Search for the cell housing the specified text and yield its (x, y) center coordinate. 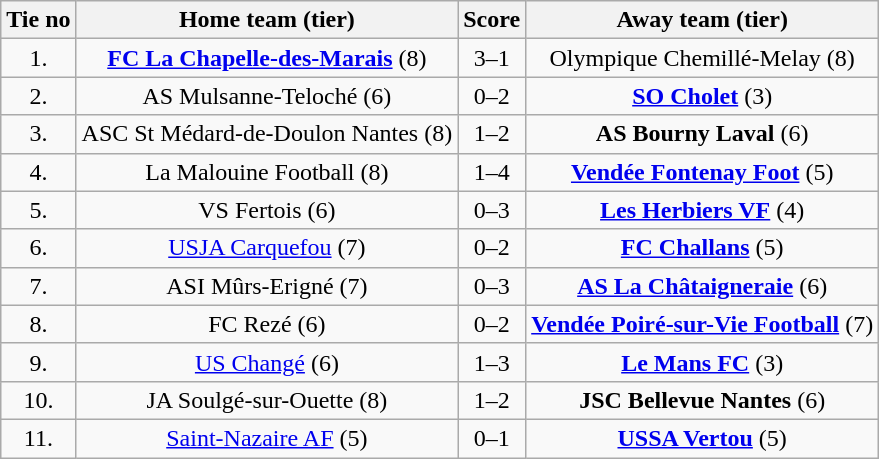
Home team (tier) (267, 20)
6. (38, 248)
Score (492, 20)
Tie no (38, 20)
Saint-Nazaire AF (5) (267, 438)
10. (38, 400)
AS La Châtaigneraie (6) (702, 286)
4. (38, 172)
1. (38, 58)
Away team (tier) (702, 20)
7. (38, 286)
5. (38, 210)
11. (38, 438)
SO Cholet (3) (702, 96)
FC Challans (5) (702, 248)
Olympique Chemillé-Melay (8) (702, 58)
JSC Bellevue Nantes (6) (702, 400)
USSA Vertou (5) (702, 438)
VS Fertois (6) (267, 210)
8. (38, 324)
3. (38, 134)
9. (38, 362)
Vendée Poiré-sur-Vie Football (7) (702, 324)
0–1 (492, 438)
FC Rezé (6) (267, 324)
1–4 (492, 172)
AS Bourny Laval (6) (702, 134)
2. (38, 96)
Le Mans FC (3) (702, 362)
3–1 (492, 58)
1–3 (492, 362)
USJA Carquefou (7) (267, 248)
ASC St Médard-de-Doulon Nantes (8) (267, 134)
JA Soulgé-sur-Ouette (8) (267, 400)
FC La Chapelle-des-Marais (8) (267, 58)
Vendée Fontenay Foot (5) (702, 172)
AS Mulsanne-Teloché (6) (267, 96)
La Malouine Football (8) (267, 172)
Les Herbiers VF (4) (702, 210)
US Changé (6) (267, 362)
ASI Mûrs-Erigné (7) (267, 286)
